Return the (X, Y) coordinate for the center point of the cell that contains the specified text.  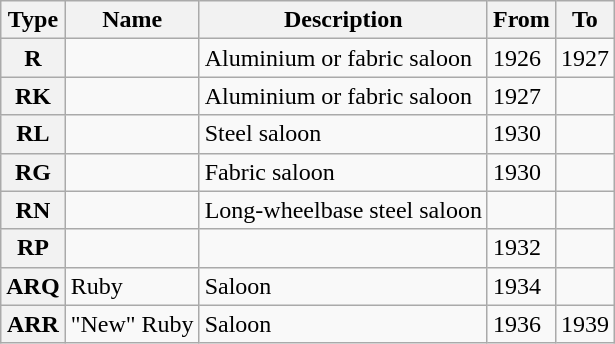
RP (33, 248)
1934 (521, 286)
From (521, 20)
RK (33, 96)
Description (343, 20)
Steel saloon (343, 134)
1932 (521, 248)
ARR (33, 324)
Ruby (132, 286)
Long-wheelbase steel saloon (343, 210)
1936 (521, 324)
R (33, 58)
1926 (521, 58)
To (584, 20)
1939 (584, 324)
RL (33, 134)
"New" Ruby (132, 324)
RG (33, 172)
Name (132, 20)
Type (33, 20)
RN (33, 210)
ARQ (33, 286)
Fabric saloon (343, 172)
